Locate the cell with the specified text and output its [x, y] center coordinate. 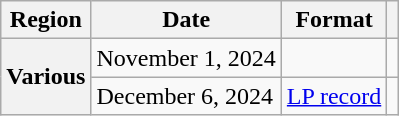
November 1, 2024 [186, 58]
LP record [334, 96]
Region [46, 20]
Various [46, 77]
Format [334, 20]
December 6, 2024 [186, 96]
Date [186, 20]
